Identify which cell holds the provided text, then report its (X, Y) central coordinate. 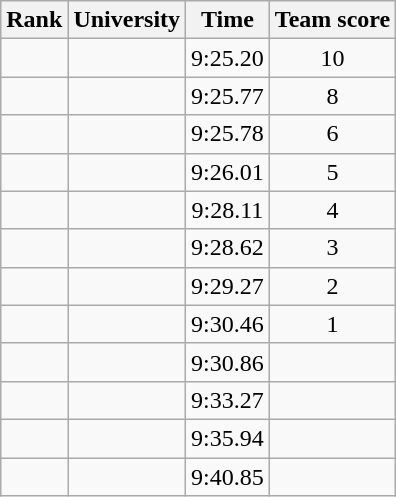
9:35.94 (228, 438)
9:29.27 (228, 286)
Rank (34, 20)
9:40.85 (228, 477)
9:26.01 (228, 172)
10 (332, 58)
9:25.78 (228, 134)
5 (332, 172)
4 (332, 210)
9:28.62 (228, 248)
9:30.86 (228, 362)
8 (332, 96)
3 (332, 248)
9:28.11 (228, 210)
9:33.27 (228, 400)
9:25.20 (228, 58)
1 (332, 324)
Time (228, 20)
6 (332, 134)
2 (332, 286)
University (127, 20)
9:30.46 (228, 324)
Team score (332, 20)
9:25.77 (228, 96)
